Locate the cell with the specified text and output its [x, y] center coordinate. 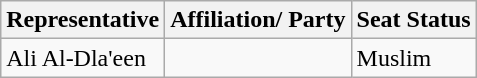
Muslim [414, 58]
Ali Al-Dla'een [83, 58]
Representative [83, 20]
Seat Status [414, 20]
Affiliation/ Party [258, 20]
